Determine the (X, Y) coordinate at the center of the cell enclosing the given text.  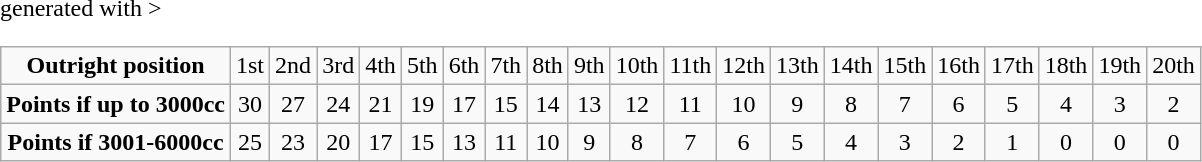
4th (381, 66)
2nd (294, 66)
20th (1174, 66)
19 (422, 104)
27 (294, 104)
21 (381, 104)
16th (959, 66)
12 (637, 104)
24 (338, 104)
15th (905, 66)
18th (1066, 66)
25 (250, 142)
Points if 3001-6000cc (116, 142)
5th (422, 66)
20 (338, 142)
8th (548, 66)
30 (250, 104)
Outright position (116, 66)
6th (464, 66)
17th (1012, 66)
19th (1120, 66)
9th (589, 66)
14 (548, 104)
Points if up to 3000cc (116, 104)
13th (797, 66)
23 (294, 142)
11th (690, 66)
1 (1012, 142)
1st (250, 66)
7th (506, 66)
3rd (338, 66)
10th (637, 66)
14th (851, 66)
12th (744, 66)
